Pinpoint the cell where the given text exists, returning its (x, y) midpoint coordinate. 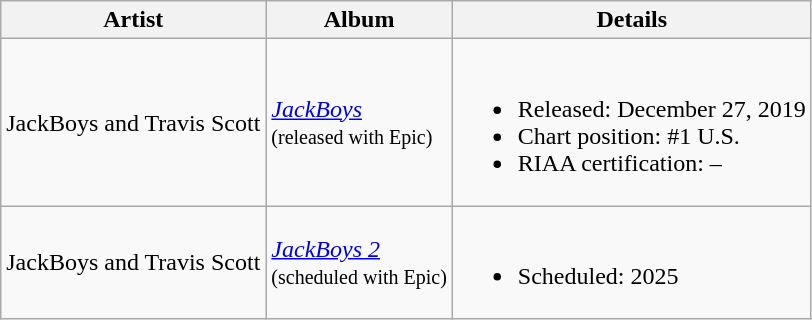
Artist (134, 20)
JackBoys 2(scheduled with Epic) (359, 262)
JackBoys(released with Epic) (359, 122)
Album (359, 20)
Released: December 27, 2019Chart position: #1 U.S.RIAA certification: – (632, 122)
Scheduled: 2025 (632, 262)
Details (632, 20)
